For the text-containing cell, return its midpoint in [x, y] coordinate format. 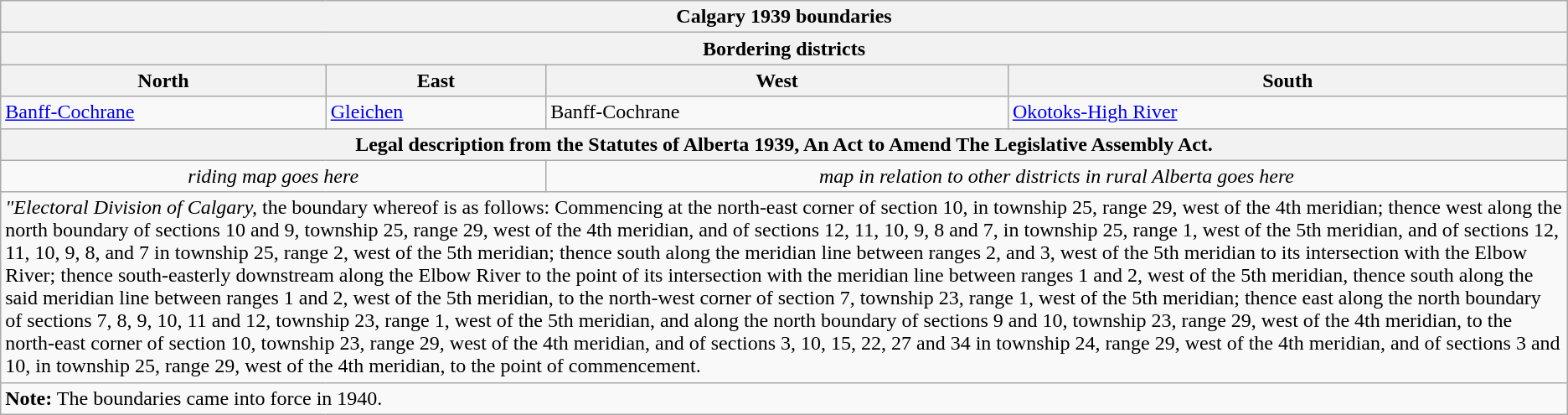
map in relation to other districts in rural Alberta goes here [1057, 176]
North [163, 80]
Bordering districts [784, 49]
East [436, 80]
West [777, 80]
Note: The boundaries came into force in 1940. [784, 398]
South [1287, 80]
Legal description from the Statutes of Alberta 1939, An Act to Amend The Legislative Assembly Act. [784, 144]
Gleichen [436, 112]
Calgary 1939 boundaries [784, 17]
riding map goes here [273, 176]
Okotoks-High River [1287, 112]
